Extract the (X, Y) coordinate from the center of the cell holding the provided text.  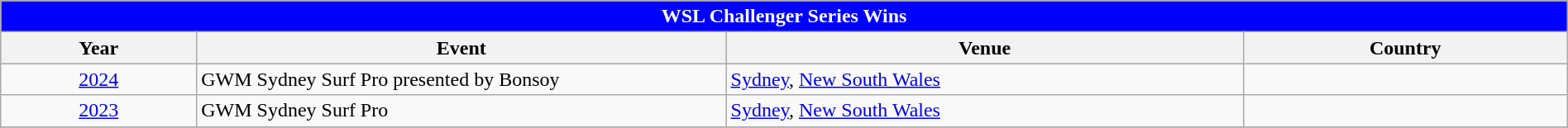
2023 (99, 111)
Country (1405, 48)
Year (99, 48)
Event (461, 48)
2024 (99, 79)
GWM Sydney Surf Pro (461, 111)
WSL Challenger Series Wins (784, 17)
Venue (984, 48)
GWM Sydney Surf Pro presented by Bonsoy (461, 79)
